Return [X, Y] of the center of cell containing provided text 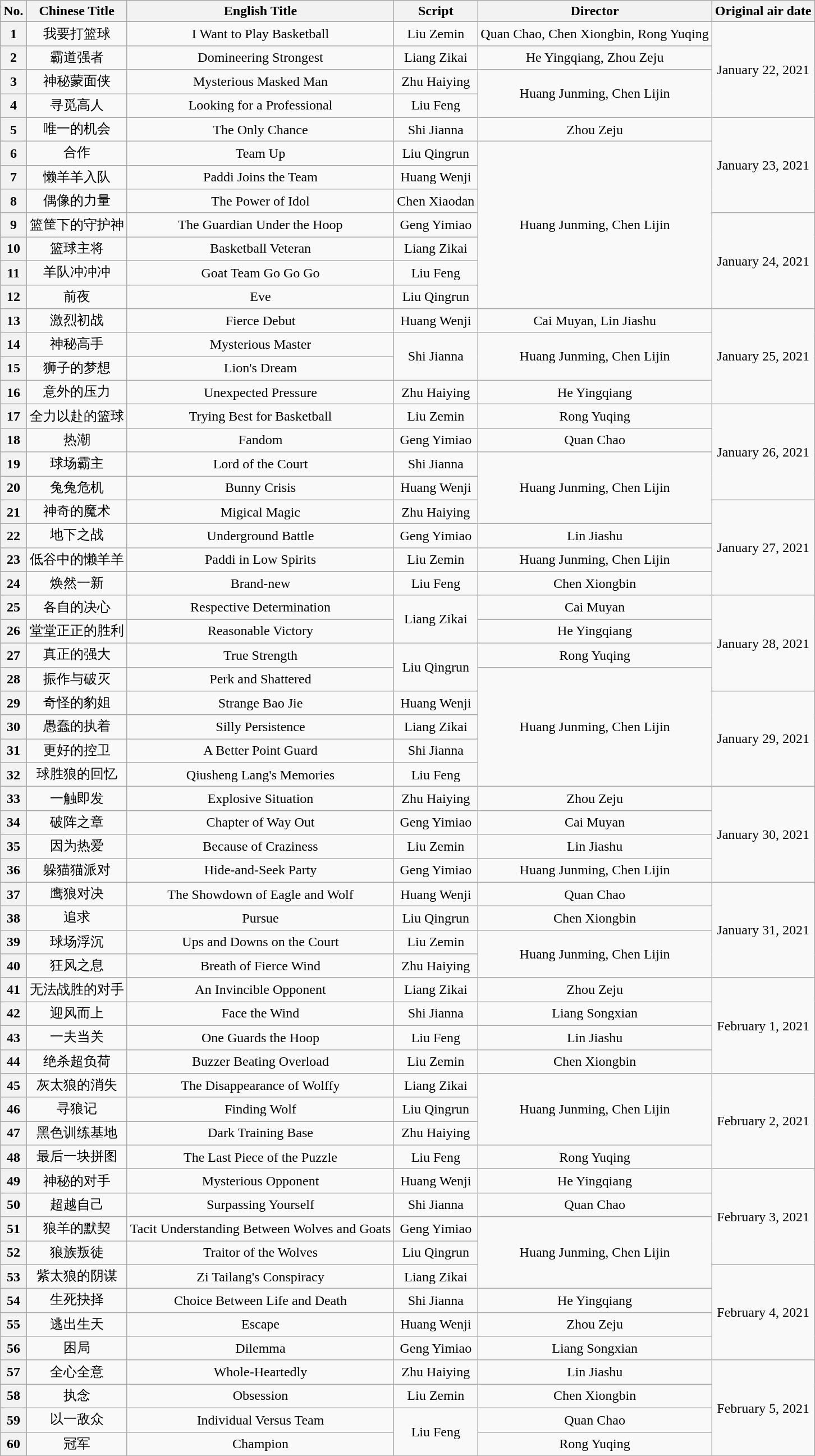
Perk and Shattered [260, 679]
Fandom [260, 440]
33 [13, 798]
57 [13, 1372]
Escape [260, 1324]
狂风之息 [76, 966]
振作与破灭 [76, 679]
12 [13, 296]
10 [13, 249]
鹰狼对决 [76, 894]
47 [13, 1133]
更好的控卫 [76, 751]
59 [13, 1420]
全心全意 [76, 1372]
前夜 [76, 296]
4 [13, 106]
堂堂正正的胜利 [76, 631]
26 [13, 631]
Traitor of the Wolves [260, 1253]
40 [13, 966]
15 [13, 368]
Hide-and-Seek Party [260, 870]
Original air date [763, 11]
Team Up [260, 154]
生死抉择 [76, 1300]
热潮 [76, 440]
January 29, 2021 [763, 739]
Underground Battle [260, 536]
Qiusheng Lang's Memories [260, 775]
低谷中的懒羊羊 [76, 559]
January 28, 2021 [763, 643]
神秘高手 [76, 345]
紫太狼的阴谋 [76, 1277]
Individual Versus Team [260, 1420]
Mysterious Master [260, 345]
Director [595, 11]
Because of Craziness [260, 847]
Trying Best for Basketball [260, 417]
23 [13, 559]
February 1, 2021 [763, 1025]
兔兔危机 [76, 489]
11 [13, 273]
Cai Muyan, Lin Jiashu [595, 321]
奇怪的豹姐 [76, 703]
The Showdown of Eagle and Wolf [260, 894]
19 [13, 464]
神秘的对手 [76, 1181]
52 [13, 1253]
6 [13, 154]
合作 [76, 154]
执念 [76, 1396]
一夫当关 [76, 1038]
Pursue [260, 919]
3 [13, 82]
Whole-Heartedly [260, 1372]
7 [13, 177]
43 [13, 1038]
Domineering Strongest [260, 57]
53 [13, 1277]
32 [13, 775]
球场霸主 [76, 464]
January 27, 2021 [763, 547]
黑色训练基地 [76, 1133]
22 [13, 536]
56 [13, 1349]
21 [13, 512]
Choice Between Life and Death [260, 1300]
February 2, 2021 [763, 1121]
焕然一新 [76, 584]
神奇的魔术 [76, 512]
Chen Xiaodan [436, 201]
5 [13, 129]
羊队冲冲冲 [76, 273]
霸道强者 [76, 57]
狼羊的默契 [76, 1229]
Ups and Downs on the Court [260, 942]
最后一块拼图 [76, 1157]
49 [13, 1181]
1 [13, 34]
48 [13, 1157]
Finding Wolf [260, 1110]
February 3, 2021 [763, 1217]
58 [13, 1396]
因为热爱 [76, 847]
24 [13, 584]
Reasonable Victory [260, 631]
38 [13, 919]
超越自己 [76, 1205]
地下之战 [76, 536]
Paddi Joins the Team [260, 177]
39 [13, 942]
激烈初战 [76, 321]
逃出生天 [76, 1324]
躲猫猫派对 [76, 870]
55 [13, 1324]
Unexpected Pressure [260, 392]
14 [13, 345]
54 [13, 1300]
16 [13, 392]
Goat Team Go Go Go [260, 273]
我要打篮球 [76, 34]
January 22, 2021 [763, 70]
Lord of the Court [260, 464]
Silly Persistence [260, 727]
绝杀超负荷 [76, 1061]
困局 [76, 1349]
English Title [260, 11]
Surpassing Yourself [260, 1205]
狮子的梦想 [76, 368]
8 [13, 201]
寻觅高人 [76, 106]
Obsession [260, 1396]
37 [13, 894]
Chapter of Way Out [260, 822]
Migical Magic [260, 512]
Script [436, 11]
46 [13, 1110]
An Invincible Opponent [260, 989]
44 [13, 1061]
Fierce Debut [260, 321]
无法战胜的对手 [76, 989]
Eve [260, 296]
51 [13, 1229]
20 [13, 489]
球场浮沉 [76, 942]
35 [13, 847]
Breath of Fierce Wind [260, 966]
偶像的力量 [76, 201]
42 [13, 1014]
迎风而上 [76, 1014]
Chinese Title [76, 11]
True Strength [260, 655]
Basketball Veteran [260, 249]
全力以赴的篮球 [76, 417]
One Guards the Hoop [260, 1038]
Face the Wind [260, 1014]
Explosive Situation [260, 798]
A Better Point Guard [260, 751]
25 [13, 608]
篮筐下的守护神 [76, 225]
真正的强大 [76, 655]
45 [13, 1086]
意外的压力 [76, 392]
February 4, 2021 [763, 1312]
灰太狼的消失 [76, 1086]
27 [13, 655]
Zi Tailang's Conspiracy [260, 1277]
球胜狼的回忆 [76, 775]
寻狼记 [76, 1110]
愚蠢的执着 [76, 727]
41 [13, 989]
冠军 [76, 1444]
36 [13, 870]
17 [13, 417]
Mysterious Opponent [260, 1181]
January 23, 2021 [763, 165]
懒羊羊入队 [76, 177]
9 [13, 225]
60 [13, 1444]
18 [13, 440]
34 [13, 822]
Mysterious Masked Man [260, 82]
January 31, 2021 [763, 930]
2 [13, 57]
Respective Determination [260, 608]
January 24, 2021 [763, 261]
The Only Chance [260, 129]
No. [13, 11]
13 [13, 321]
The Last Piece of the Puzzle [260, 1157]
The Power of Idol [260, 201]
以一敌众 [76, 1420]
Paddi in Low Spirits [260, 559]
The Disappearance of Wolffy [260, 1086]
Lion's Dream [260, 368]
篮球主将 [76, 249]
31 [13, 751]
Buzzer Beating Overload [260, 1061]
January 26, 2021 [763, 452]
Looking for a Professional [260, 106]
Dark Training Base [260, 1133]
Strange Bao Jie [260, 703]
Tacit Understanding Between Wolves and Goats [260, 1229]
一触即发 [76, 798]
29 [13, 703]
追求 [76, 919]
各自的决心 [76, 608]
He Yingqiang, Zhou Zeju [595, 57]
January 30, 2021 [763, 834]
唯一的机会 [76, 129]
28 [13, 679]
破阵之章 [76, 822]
Quan Chao, Chen Xiongbin, Rong Yuqing [595, 34]
50 [13, 1205]
January 25, 2021 [763, 357]
Dilemma [260, 1349]
Brand-new [260, 584]
I Want to Play Basketball [260, 34]
Bunny Crisis [260, 489]
The Guardian Under the Hoop [260, 225]
神秘蒙面侠 [76, 82]
February 5, 2021 [763, 1408]
狼族叛徒 [76, 1253]
Champion [260, 1444]
30 [13, 727]
